From the cell containing the given text, extract its center point as (X, Y) coordinate. 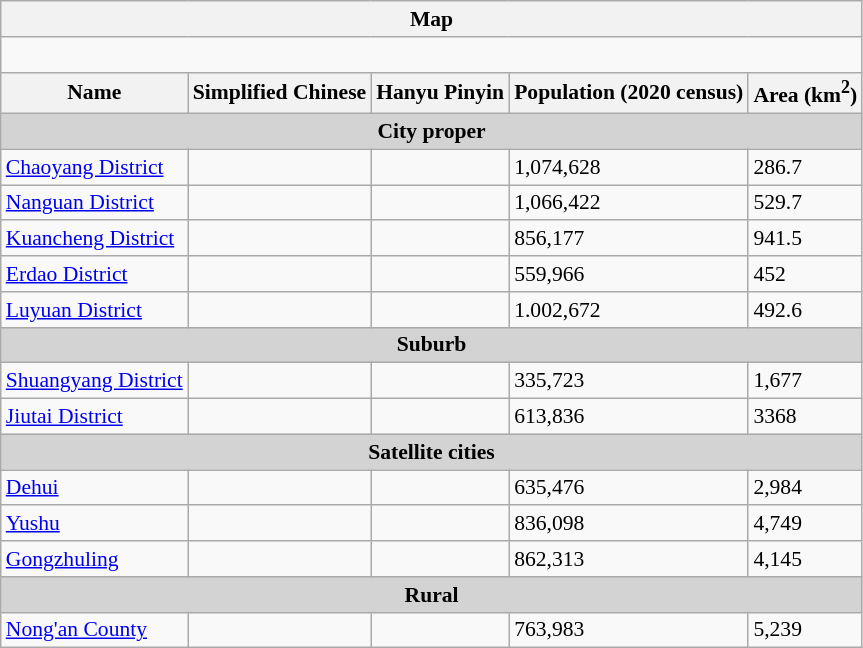
1,677 (805, 381)
452 (805, 274)
5,239 (805, 630)
City proper (432, 132)
1.002,672 (628, 310)
Shuangyang District (94, 381)
Luyuan District (94, 310)
836,098 (628, 524)
862,313 (628, 559)
613,836 (628, 417)
Satellite cities (432, 452)
Erdao District (94, 274)
Yushu (94, 524)
Name (94, 92)
Simplified Chinese (280, 92)
2,984 (805, 488)
Rural (432, 595)
335,723 (628, 381)
492.6 (805, 310)
Nanguan District (94, 203)
Gongzhuling (94, 559)
Hanyu Pinyin (440, 92)
286.7 (805, 167)
856,177 (628, 239)
4,749 (805, 524)
529.7 (805, 203)
Chaoyang District (94, 167)
1,074,628 (628, 167)
763,983 (628, 630)
Area (km2) (805, 92)
Suburb (432, 345)
Dehui (94, 488)
Jiutai District (94, 417)
4,145 (805, 559)
Population (2020 census) (628, 92)
Nong'an County (94, 630)
3368 (805, 417)
941.5 (805, 239)
Map (432, 19)
Kuancheng District (94, 239)
635,476 (628, 488)
1,066,422 (628, 203)
559,966 (628, 274)
